Output the (x, y) coordinate of the center of the cell containing the given text.  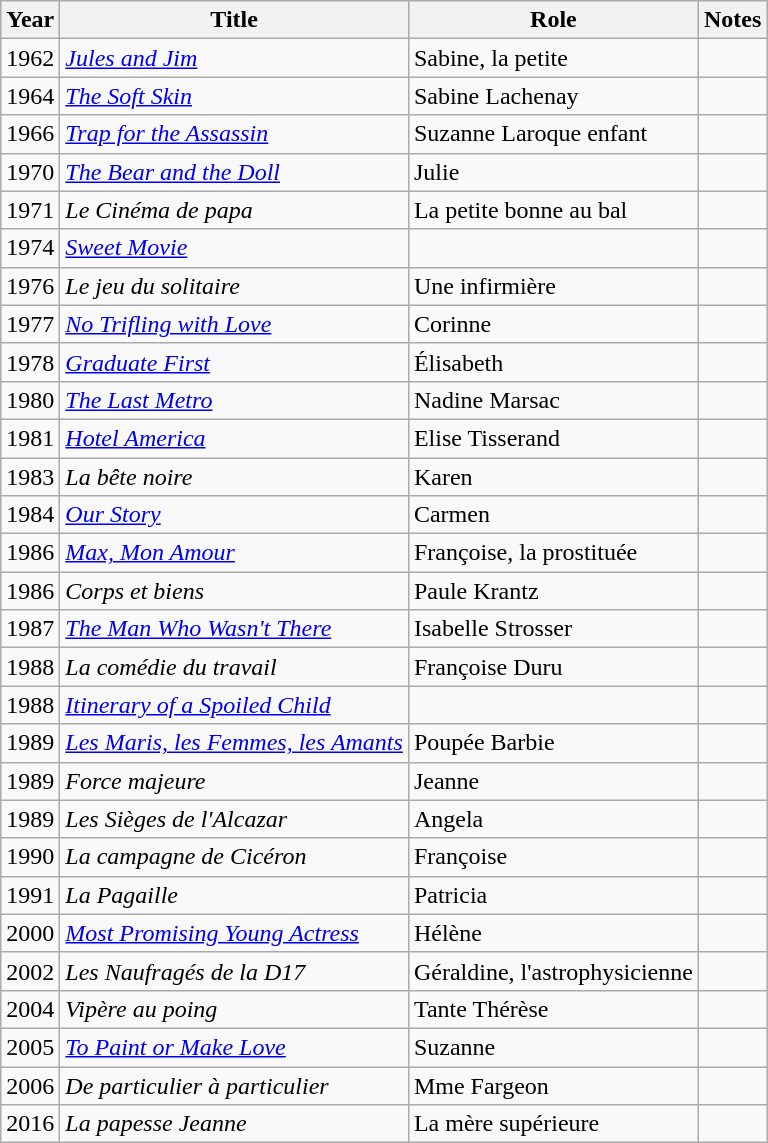
Géraldine, l'astrophysicienne (553, 971)
Julie (553, 172)
La bête noire (234, 477)
The Bear and the Doll (234, 172)
Hotel America (234, 438)
Paule Krantz (553, 591)
Notes (732, 20)
Year (30, 20)
Suzanne Laroque enfant (553, 134)
Title (234, 20)
Françoise (553, 857)
De particulier à particulier (234, 1085)
Patricia (553, 895)
Our Story (234, 515)
1980 (30, 400)
Françoise Duru (553, 667)
Graduate First (234, 362)
Max, Mon Amour (234, 553)
La campagne de Cicéron (234, 857)
Most Promising Young Actress (234, 933)
La Pagaille (234, 895)
No Trifling with Love (234, 324)
Tante Thérèse (553, 1009)
La mère supérieure (553, 1124)
2002 (30, 971)
The Soft Skin (234, 96)
1977 (30, 324)
Corinne (553, 324)
Karen (553, 477)
Poupée Barbie (553, 743)
La papesse Jeanne (234, 1124)
La comédie du travail (234, 667)
1966 (30, 134)
1987 (30, 629)
Élisabeth (553, 362)
Sweet Movie (234, 248)
Une infirmière (553, 286)
Sabine, la petite (553, 58)
2000 (30, 933)
Les Maris, les Femmes, les Amants (234, 743)
The Man Who Wasn't There (234, 629)
1978 (30, 362)
Corps et biens (234, 591)
1964 (30, 96)
1971 (30, 210)
Itinerary of a Spoiled Child (234, 705)
Suzanne (553, 1047)
Role (553, 20)
2005 (30, 1047)
To Paint or Make Love (234, 1047)
Le jeu du solitaire (234, 286)
Nadine Marsac (553, 400)
1976 (30, 286)
Force majeure (234, 781)
1990 (30, 857)
The Last Metro (234, 400)
1970 (30, 172)
1991 (30, 895)
1974 (30, 248)
Mme Fargeon (553, 1085)
Jules and Jim (234, 58)
1984 (30, 515)
Les Sièges de l'Alcazar (234, 819)
Françoise, la prostituée (553, 553)
2006 (30, 1085)
Vipère au poing (234, 1009)
2004 (30, 1009)
La petite bonne au bal (553, 210)
2016 (30, 1124)
Sabine Lachenay (553, 96)
1981 (30, 438)
1983 (30, 477)
Jeanne (553, 781)
Carmen (553, 515)
Le Cinéma de papa (234, 210)
Isabelle Strosser (553, 629)
Angela (553, 819)
1962 (30, 58)
Elise Tisserand (553, 438)
Trap for the Assassin (234, 134)
Hélène (553, 933)
Les Naufragés de la D17 (234, 971)
